Return the (X, Y) coordinate for the center point of the cell that contains the specified text.  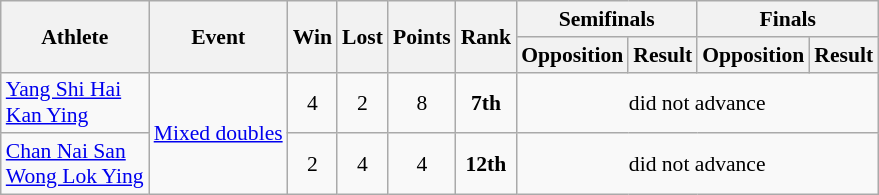
Win (312, 36)
Finals (788, 19)
7th (486, 102)
Points (422, 36)
Yang Shi HaiKan Ying (75, 102)
Event (218, 36)
Semifinals (606, 19)
12th (486, 164)
Athlete (75, 36)
Lost (362, 36)
Chan Nai SanWong Lok Ying (75, 164)
Mixed doubles (218, 133)
8 (422, 102)
Rank (486, 36)
